Detect which cell encompasses the target text, then output its (x, y) center coordinate. 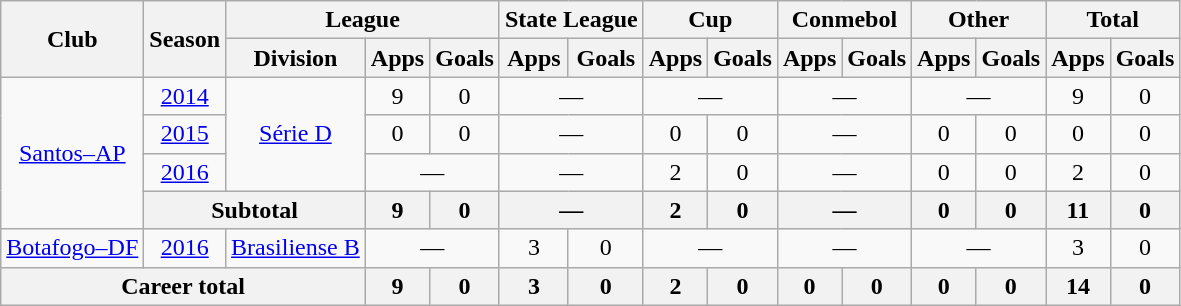
Division (296, 58)
Brasiliense B (296, 248)
Season (185, 39)
Subtotal (254, 210)
State League (571, 20)
Cup (710, 20)
Conmebol (844, 20)
Série D (296, 134)
Other (979, 20)
11 (1078, 210)
Club (72, 39)
2014 (185, 96)
Total (1113, 20)
14 (1078, 286)
Botafogo–DF (72, 248)
2015 (185, 134)
Santos–AP (72, 153)
Career total (184, 286)
League (363, 20)
